Search for the cell housing the specified text and yield its [x, y] center coordinate. 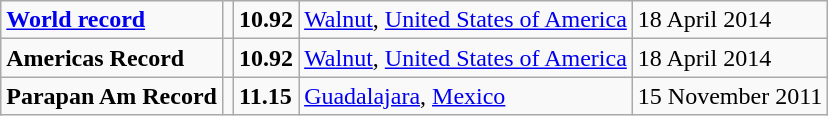
World record [112, 20]
15 November 2011 [730, 96]
11.15 [266, 96]
Guadalajara, Mexico [466, 96]
Americas Record [112, 58]
Parapan Am Record [112, 96]
